Identify which cell holds the provided text, then report its (x, y) central coordinate. 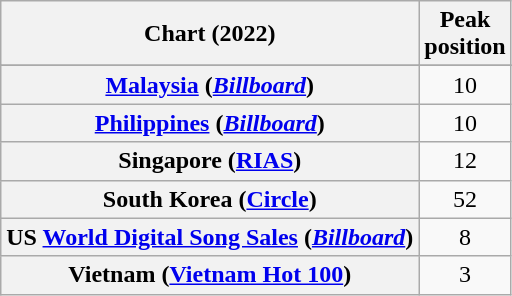
Singapore (RIAS) (210, 161)
South Korea (Circle) (210, 199)
3 (465, 275)
US World Digital Song Sales (Billboard) (210, 237)
Vietnam (Vietnam Hot 100) (210, 275)
Malaysia (Billboard) (210, 85)
52 (465, 199)
12 (465, 161)
Chart (2022) (210, 34)
Peakposition (465, 34)
Philippines (Billboard) (210, 123)
8 (465, 237)
